From the cell containing the given text, extract its center point as (X, Y) coordinate. 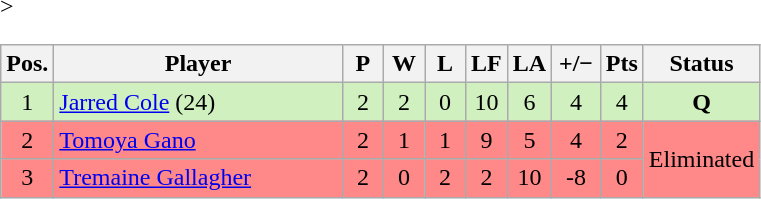
Tomoya Gano (198, 140)
9 (487, 140)
Tremaine Gallagher (198, 178)
-8 (576, 178)
6 (529, 102)
Pts (622, 64)
Player (198, 64)
Pos. (28, 64)
P (362, 64)
3 (28, 178)
Status (701, 64)
LF (487, 64)
L (444, 64)
+/− (576, 64)
Jarred Cole (24) (198, 102)
5 (529, 140)
Eliminated (701, 159)
Q (701, 102)
W (404, 64)
LA (529, 64)
